Find where the given text appears and provide that cell's center as [X, Y] coordinate. 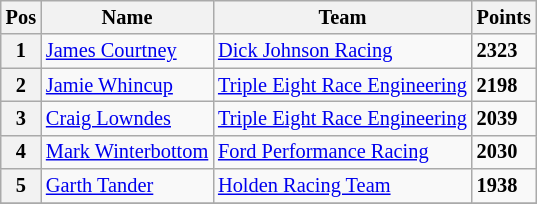
1 [21, 51]
2039 [504, 118]
Holden Racing Team [342, 186]
2030 [504, 152]
Jamie Whincup [127, 85]
Points [504, 17]
2198 [504, 85]
Pos [21, 17]
1938 [504, 186]
Mark Winterbottom [127, 152]
Dick Johnson Racing [342, 51]
Craig Lowndes [127, 118]
Garth Tander [127, 186]
3 [21, 118]
2323 [504, 51]
4 [21, 152]
Ford Performance Racing [342, 152]
Name [127, 17]
2 [21, 85]
5 [21, 186]
Team [342, 17]
James Courtney [127, 51]
